Determine the [X, Y] coordinate at the center of the cell enclosing the given text.  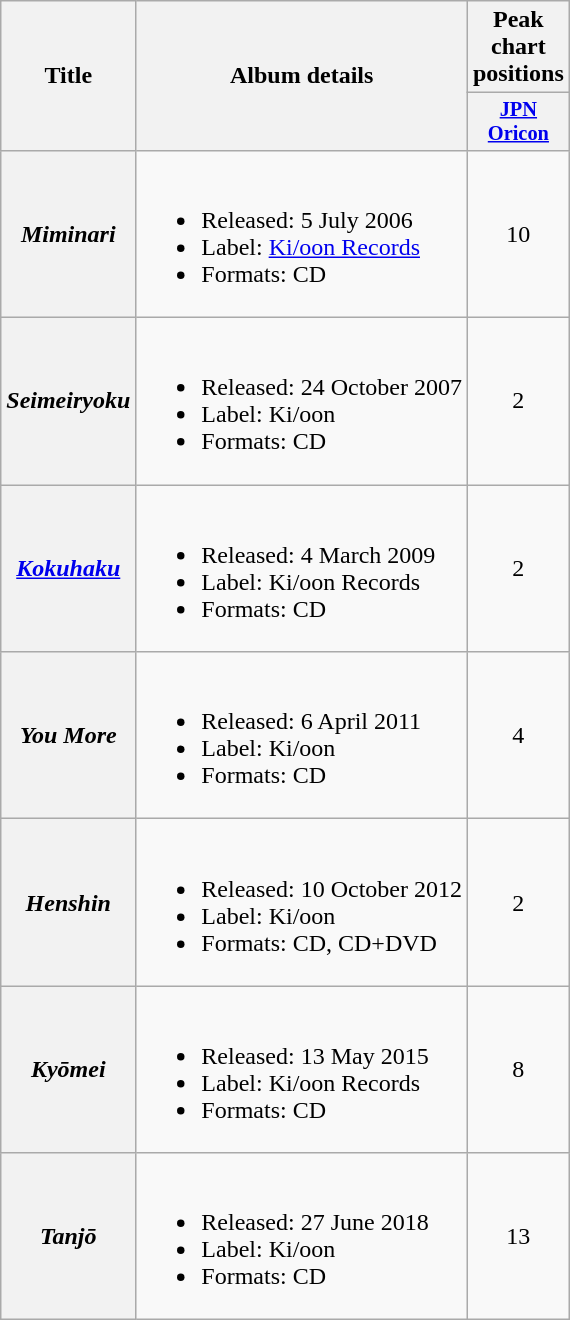
4 [518, 736]
Kokuhaku [68, 568]
Released: 5 July 2006Label: Ki/oon RecordsFormats: CD [302, 234]
Henshin [68, 902]
8 [518, 1070]
Released: 10 October 2012Label: Ki/oonFormats: CD, CD+DVD [302, 902]
Miminari [68, 234]
Tanjō [68, 1236]
Seimeiryoku [68, 402]
Title [68, 76]
Released: 13 May 2015Label: Ki/oon RecordsFormats: CD [302, 1070]
Kyōmei [68, 1070]
Album details [302, 76]
Released: 4 March 2009Label: Ki/oon RecordsFormats: CD [302, 568]
10 [518, 234]
Released: 6 April 2011Label: Ki/oonFormats: CD [302, 736]
Peak chart positions [518, 47]
JPNOricon [518, 122]
Released: 24 October 2007Label: Ki/oonFormats: CD [302, 402]
Released: 27 June 2018Label: Ki/oonFormats: CD [302, 1236]
13 [518, 1236]
You More [68, 736]
